Search for the cell housing the specified text and yield its (x, y) center coordinate. 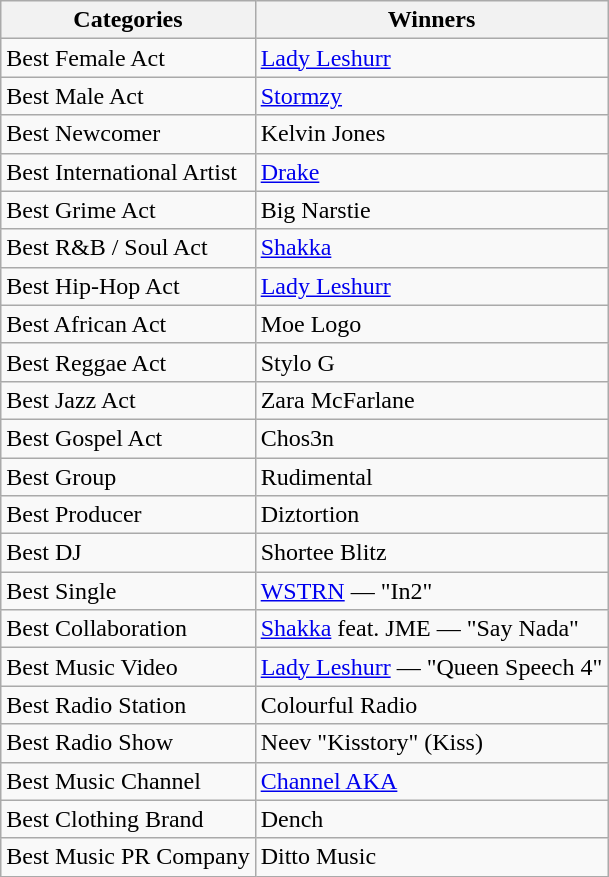
Best Radio Station (128, 705)
Shortee Blitz (432, 553)
Best Group (128, 477)
Best African Act (128, 324)
Best DJ (128, 553)
Best Jazz Act (128, 400)
Shakka (432, 248)
Best Music Channel (128, 781)
Rudimental (432, 477)
Moe Logo (432, 324)
Lady Leshurr — "Queen Speech 4" (432, 667)
Best Female Act (128, 58)
Best Gospel Act (128, 438)
Dench (432, 819)
Colourful Radio (432, 705)
WSTRN — "In2" (432, 591)
Best Collaboration (128, 629)
Best Music Video (128, 667)
Chos3n (432, 438)
Diztortion (432, 515)
Best Hip-Hop Act (128, 286)
Best Single (128, 591)
Best Reggae Act (128, 362)
Best Newcomer (128, 134)
Drake (432, 172)
Best Grime Act (128, 210)
Best R&B / Soul Act (128, 248)
Zara McFarlane (432, 400)
Ditto Music (432, 857)
Shakka feat. JME — "Say Nada" (432, 629)
Neev "Kisstory" (Kiss) (432, 743)
Categories (128, 20)
Kelvin Jones (432, 134)
Big Narstie (432, 210)
Best Clothing Brand (128, 819)
Best International Artist (128, 172)
Channel AKA (432, 781)
Stylo G (432, 362)
Best Producer (128, 515)
Stormzy (432, 96)
Winners (432, 20)
Best Male Act (128, 96)
Best Music PR Company (128, 857)
Best Radio Show (128, 743)
